For the text-containing cell, return its midpoint in [x, y] coordinate format. 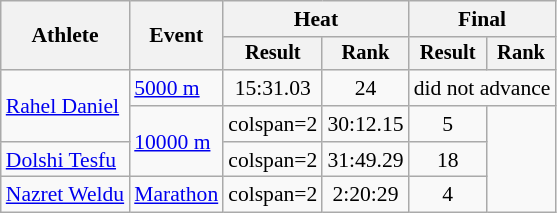
15:31.03 [272, 88]
10000 m [176, 142]
5 [448, 124]
2:20:29 [365, 195]
Event [176, 36]
Nazret Weldu [65, 195]
Heat [316, 19]
Rahel Daniel [65, 106]
did not advance [482, 88]
Final [482, 19]
5000 m [176, 88]
31:49.29 [365, 160]
Marathon [176, 195]
Dolshi Tesfu [65, 160]
4 [448, 195]
24 [365, 88]
Athlete [65, 36]
18 [448, 160]
30:12.15 [365, 124]
